Provide the [X, Y] coordinate of the cell's center where the given text is located.  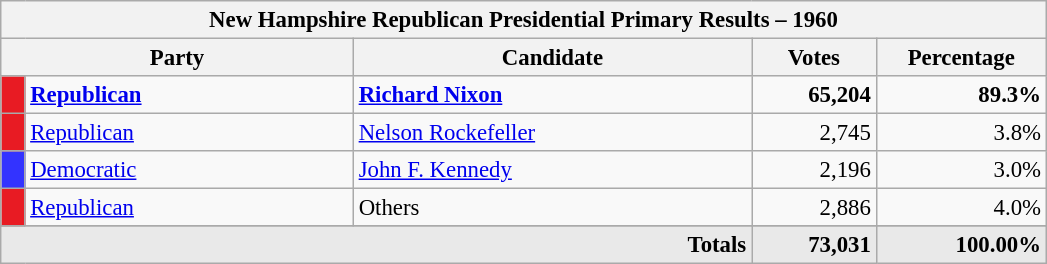
73,031 [814, 245]
Democratic [189, 170]
Percentage [961, 58]
Richard Nixon [552, 95]
New Hampshire Republican Presidential Primary Results – 1960 [524, 20]
Totals [376, 245]
Candidate [552, 58]
Nelson Rockefeller [552, 133]
2,886 [814, 208]
3.8% [961, 133]
100.00% [961, 245]
2,196 [814, 170]
Party [178, 58]
89.3% [961, 95]
2,745 [814, 133]
Votes [814, 58]
65,204 [814, 95]
4.0% [961, 208]
Others [552, 208]
John F. Kennedy [552, 170]
3.0% [961, 170]
